Pinpoint the cell where the given text exists, returning its (x, y) midpoint coordinate. 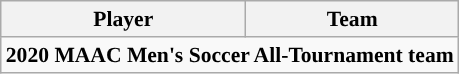
Team (352, 19)
2020 MAAC Men's Soccer All-Tournament team (230, 55)
Player (124, 19)
